Return [x, y] of the center of cell containing provided text 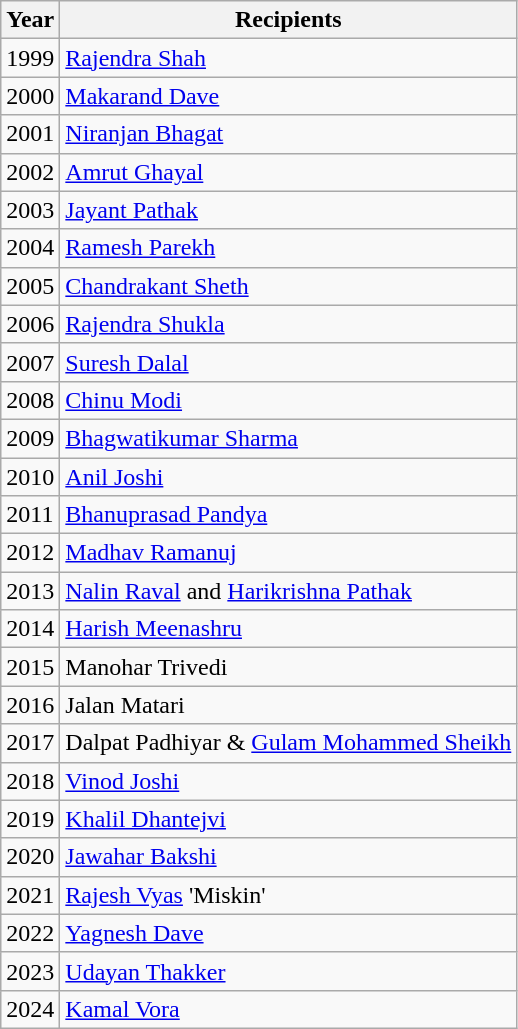
2023 [30, 971]
2016 [30, 705]
Amrut Ghayal [288, 172]
2021 [30, 895]
2005 [30, 286]
Rajendra Shukla [288, 324]
2014 [30, 629]
Jawahar Bakshi [288, 857]
Bhagwatikumar Sharma [288, 438]
2022 [30, 933]
2020 [30, 857]
Niranjan Bhagat [288, 134]
Makarand Dave [288, 96]
Chandrakant Sheth [288, 286]
Madhav Ramanuj [288, 553]
Rajendra Shah [288, 58]
1999 [30, 58]
2002 [30, 172]
Suresh Dalal [288, 362]
Yagnesh Dave [288, 933]
Jayant Pathak [288, 210]
2013 [30, 591]
2011 [30, 515]
2000 [30, 96]
Udayan Thakker [288, 971]
2015 [30, 667]
2009 [30, 438]
2007 [30, 362]
2019 [30, 819]
2006 [30, 324]
Bhanuprasad Pandya [288, 515]
Jalan Matari [288, 705]
2018 [30, 781]
Vinod Joshi [288, 781]
Chinu Modi [288, 400]
Recipients [288, 20]
2003 [30, 210]
Kamal Vora [288, 1009]
2012 [30, 553]
2017 [30, 743]
Harish Meenashru [288, 629]
2008 [30, 400]
2004 [30, 248]
2001 [30, 134]
Ramesh Parekh [288, 248]
Nalin Raval and Harikrishna Pathak [288, 591]
Year [30, 20]
Anil Joshi [288, 477]
Khalil Dhantejvi [288, 819]
2010 [30, 477]
Manohar Trivedi [288, 667]
Dalpat Padhiyar & Gulam Mohammed Sheikh [288, 743]
Rajesh Vyas 'Miskin' [288, 895]
2024 [30, 1009]
